Determine the [X, Y] coordinate at the center of the cell enclosing the given text.  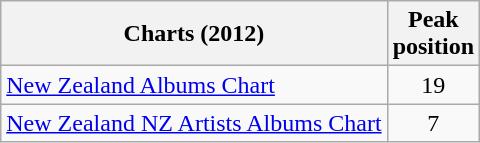
New Zealand Albums Chart [194, 85]
Charts (2012) [194, 34]
7 [433, 123]
19 [433, 85]
New Zealand NZ Artists Albums Chart [194, 123]
Peakposition [433, 34]
